Scan for the cell matching the given text and deliver its (x, y) coordinate at center. 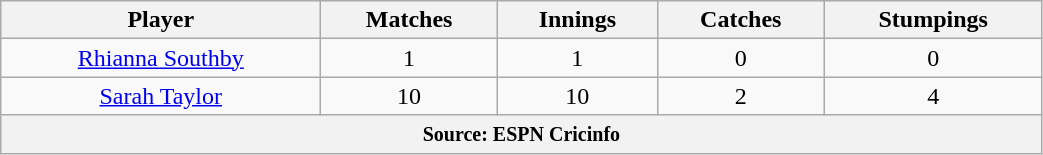
Source: ESPN Cricinfo (522, 134)
Rhianna Southby (161, 58)
4 (933, 96)
Innings (577, 20)
2 (740, 96)
Stumpings (933, 20)
Catches (740, 20)
Player (161, 20)
Sarah Taylor (161, 96)
Matches (410, 20)
